Capture the cell that displays the provided text and extract its (X, Y) central coordinate. 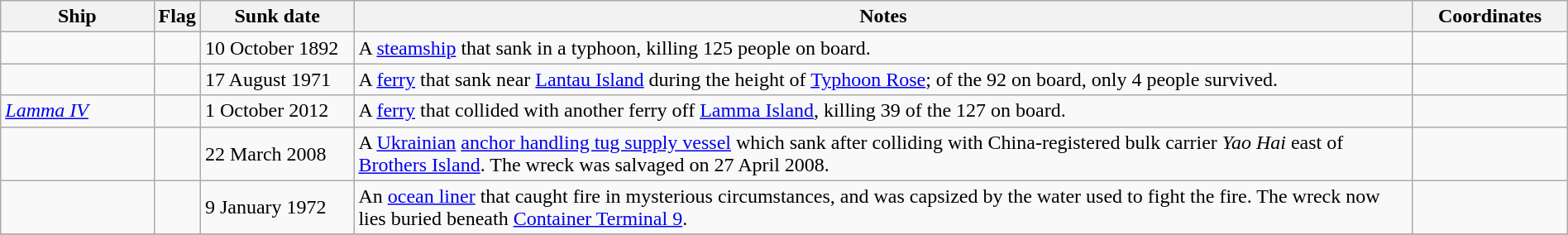
A steamship that sank in a typhoon, killing 125 people on board. (883, 48)
Flag (177, 17)
1 October 2012 (276, 111)
A ferry that collided with another ferry off Lamma Island, killing 39 of the 127 on board. (883, 111)
17 August 1971 (276, 79)
9 January 1972 (276, 207)
Coordinates (1490, 17)
Lamma IV (78, 111)
Notes (883, 17)
Sunk date (276, 17)
22 March 2008 (276, 154)
Ship (78, 17)
10 October 1892 (276, 48)
A ferry that sank near Lantau Island during the height of Typhoon Rose; of the 92 on board, only 4 people survived. (883, 79)
